Search for the cell housing the specified text and yield its [X, Y] center coordinate. 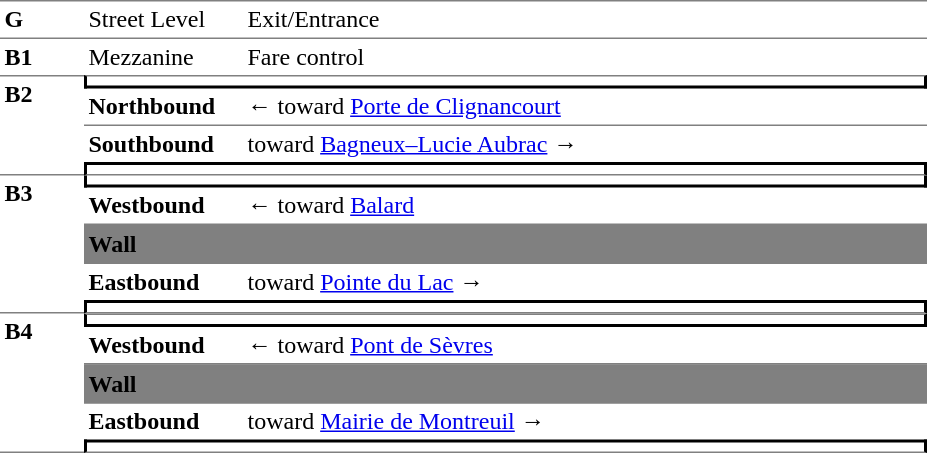
toward Pointe du Lac → [585, 282]
toward Mairie de Montreuil → [585, 422]
Fare control [585, 57]
Northbound [164, 107]
Street Level [164, 19]
Exit/Entrance [585, 19]
B3 [42, 245]
← toward Pont de Sèvres [585, 346]
B2 [42, 125]
Mezzanine [164, 57]
G [42, 19]
toward Bagneux–Lucie Aubrac → [585, 144]
← toward Balard [585, 207]
Southbound [164, 144]
← toward Porte de Clignancourt [585, 107]
B1 [42, 57]
